Return (X, Y) of the center of cell containing provided text 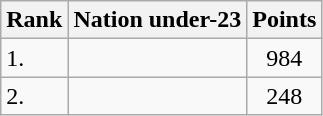
Nation under-23 (158, 20)
984 (284, 58)
Points (284, 20)
1. (34, 58)
Rank (34, 20)
248 (284, 96)
2. (34, 96)
